For the text-containing cell, return its midpoint in (x, y) coordinate format. 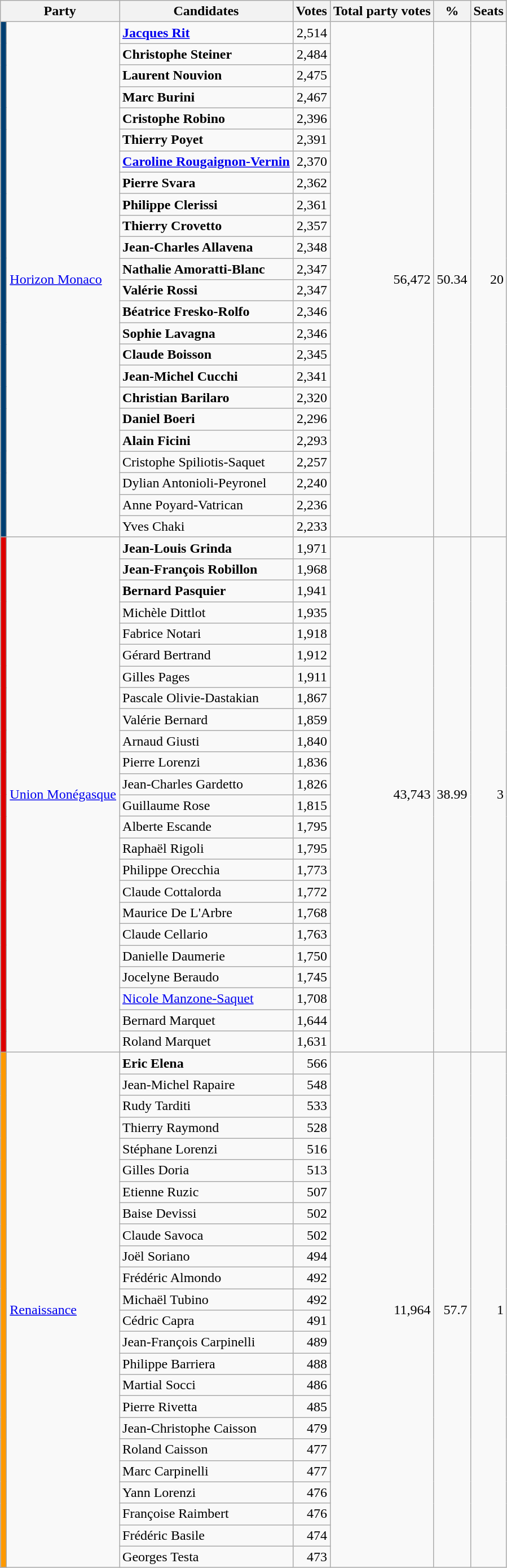
2,396 (311, 118)
Martial Socci (206, 1385)
20 (488, 280)
Alberte Escande (206, 827)
Laurent Nouvion (206, 76)
Roland Marquet (206, 1042)
Jocelyne Beraudo (206, 977)
Jean-Christophe Caisson (206, 1428)
Bernard Pasquier (206, 591)
1,644 (311, 1020)
1,750 (311, 956)
11,964 (382, 1310)
Philippe Barriera (206, 1364)
2,345 (311, 355)
Bernard Marquet (206, 1020)
Alain Ficini (206, 441)
2,296 (311, 419)
Jean-Charles Allavena (206, 247)
1,911 (311, 677)
548 (311, 1085)
1,773 (311, 870)
Jean-Michel Cucchi (206, 376)
2,257 (311, 462)
1,826 (311, 784)
489 (311, 1342)
Rudy Tarditi (206, 1106)
491 (311, 1321)
2,233 (311, 526)
1,840 (311, 741)
Arnaud Giusti (206, 741)
Frédéric Almondo (206, 1278)
38.99 (452, 795)
Danielle Daumerie (206, 956)
507 (311, 1192)
Michèle Dittlot (206, 612)
Dylian Antonioli-Peyronel (206, 483)
2,320 (311, 398)
2,236 (311, 505)
Union Monégasque (63, 795)
Georges Testa (206, 1557)
Gilles Doria (206, 1170)
Claude Savoca (206, 1235)
2,341 (311, 376)
Renaissance (63, 1310)
479 (311, 1428)
485 (311, 1407)
473 (311, 1557)
Yann Lorenzi (206, 1492)
486 (311, 1385)
Nathalie Amoratti-Blanc (206, 269)
1,836 (311, 763)
1,867 (311, 698)
2,361 (311, 204)
1,971 (311, 548)
3 (488, 795)
2,348 (311, 247)
474 (311, 1535)
Candidates (206, 11)
1,772 (311, 891)
Thierry Raymond (206, 1127)
Frédéric Basile (206, 1535)
Votes (311, 11)
2,293 (311, 441)
Horizon Monaco (63, 280)
494 (311, 1256)
Marc Carpinelli (206, 1471)
1,941 (311, 591)
533 (311, 1106)
Daniel Boeri (206, 419)
Joël Soriano (206, 1256)
Caroline Rougaignon-Vernin (206, 161)
Party (60, 11)
2,357 (311, 226)
2,362 (311, 183)
Pierre Svara (206, 183)
2,391 (311, 140)
Gérard Bertrand (206, 655)
1,815 (311, 805)
Raphaël Rigoli (206, 848)
513 (311, 1170)
Claude Cottalorda (206, 891)
1,918 (311, 634)
Anne Poyard-Vatrican (206, 505)
Stéphane Lorenzi (206, 1149)
Fabrice Notari (206, 634)
2,467 (311, 97)
Christophe Steiner (206, 54)
1,935 (311, 612)
Valérie Rossi (206, 290)
2,475 (311, 76)
Michaël Tubino (206, 1299)
2,484 (311, 54)
1 (488, 1310)
1,768 (311, 913)
Seats (488, 11)
Pierre Lorenzi (206, 763)
Thierry Crovetto (206, 226)
2,240 (311, 483)
Françoise Raimbert (206, 1514)
1,631 (311, 1042)
Eric Elena (206, 1063)
Jean-François Robillon (206, 569)
Cristophe Spiliotis-Saquet (206, 462)
2,514 (311, 33)
Jean-Louis Grinda (206, 548)
Maurice De L'Arbre (206, 913)
Claude Boisson (206, 355)
Valérie Bernard (206, 720)
1,968 (311, 569)
Jean-François Carpinelli (206, 1342)
1,708 (311, 999)
Jean-Michel Rapaire (206, 1085)
43,743 (382, 795)
Jacques Rit (206, 33)
% (452, 11)
1,912 (311, 655)
Christian Barilaro (206, 398)
Etienne Ruzic (206, 1192)
Baise Devissi (206, 1213)
Thierry Poyet (206, 140)
Total party votes (382, 11)
Marc Burini (206, 97)
50.34 (452, 280)
2,370 (311, 161)
57.7 (452, 1310)
Pierre Rivetta (206, 1407)
Claude Cellario (206, 934)
1,745 (311, 977)
516 (311, 1149)
Cédric Capra (206, 1321)
Gilles Pages (206, 677)
Jean-Charles Gardetto (206, 784)
Philippe Clerissi (206, 204)
Pascale Olivie-Dastakian (206, 698)
Béatrice Fresko-Rolfo (206, 312)
Sophie Lavagna (206, 333)
1,763 (311, 934)
Philippe Orecchia (206, 870)
1,859 (311, 720)
Yves Chaki (206, 526)
566 (311, 1063)
Nicole Manzone-Saquet (206, 999)
56,472 (382, 280)
Roland Caisson (206, 1450)
528 (311, 1127)
488 (311, 1364)
Cristophe Robino (206, 118)
Guillaume Rose (206, 805)
